From the cell containing the given text, extract its center point as [x, y] coordinate. 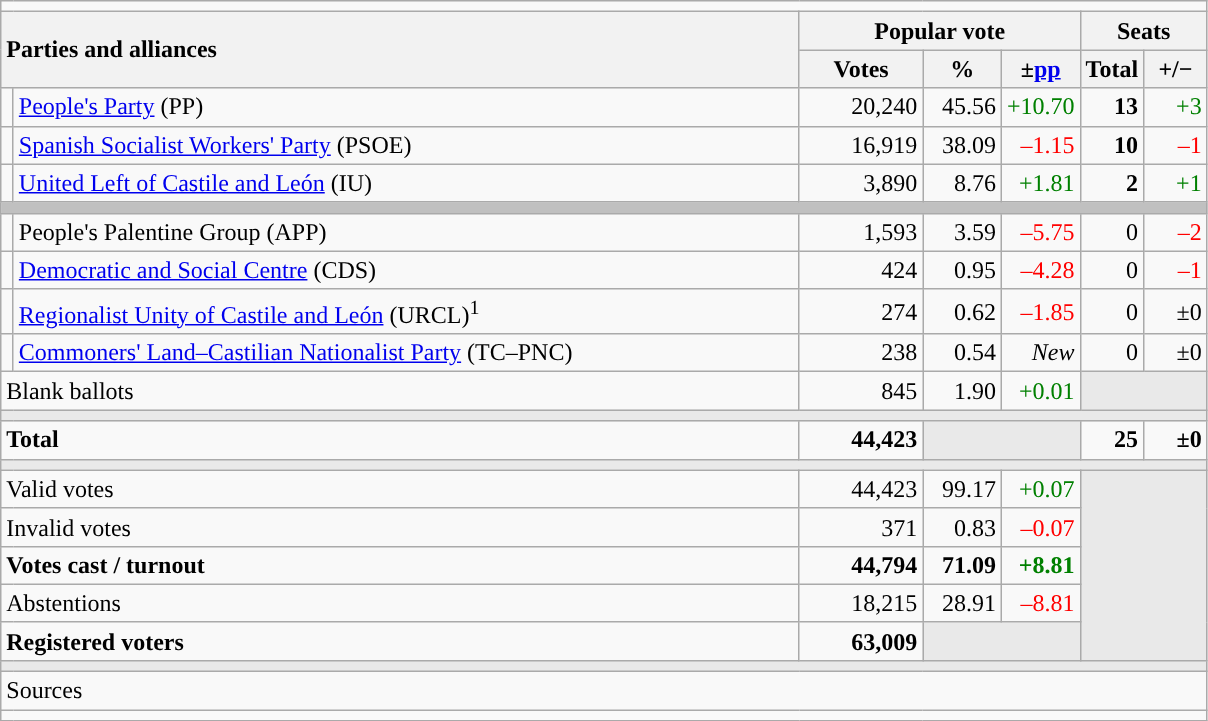
Valid votes [400, 489]
424 [861, 270]
38.09 [962, 145]
0.62 [962, 312]
Votes [861, 69]
1.90 [962, 391]
371 [861, 527]
2 [1112, 183]
Spanish Socialist Workers' Party (PSOE) [406, 145]
45.56 [962, 107]
99.17 [962, 489]
8.76 [962, 183]
13 [1112, 107]
845 [861, 391]
10 [1112, 145]
–5.75 [1040, 232]
+1.81 [1040, 183]
Invalid votes [400, 527]
Popular vote [940, 31]
Sources [604, 691]
1,593 [861, 232]
+/− [1176, 69]
20,240 [861, 107]
+8.81 [1040, 565]
±pp [1040, 69]
63,009 [861, 641]
United Left of Castile and León (IU) [406, 183]
+1 [1176, 183]
44,794 [861, 565]
+3 [1176, 107]
Democratic and Social Centre (CDS) [406, 270]
71.09 [962, 565]
+0.01 [1040, 391]
–2 [1176, 232]
0.54 [962, 353]
–4.28 [1040, 270]
3,890 [861, 183]
3.59 [962, 232]
18,215 [861, 603]
0.83 [962, 527]
People's Palentine Group (APP) [406, 232]
Parties and alliances [400, 50]
16,919 [861, 145]
Seats [1144, 31]
Abstentions [400, 603]
–8.81 [1040, 603]
Commoners' Land–Castilian Nationalist Party (TC–PNC) [406, 353]
–1.85 [1040, 312]
New [1040, 353]
28.91 [962, 603]
Regionalist Unity of Castile and León (URCL)1 [406, 312]
25 [1112, 440]
238 [861, 353]
Blank ballots [400, 391]
Registered voters [400, 641]
0.95 [962, 270]
Votes cast / turnout [400, 565]
274 [861, 312]
+10.70 [1040, 107]
% [962, 69]
–1.15 [1040, 145]
+0.07 [1040, 489]
–0.07 [1040, 527]
People's Party (PP) [406, 107]
